Identify which cell holds the provided text, then report its (x, y) central coordinate. 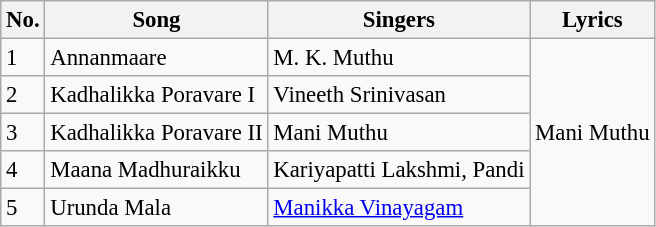
1 (23, 58)
4 (23, 170)
Manikka Vinayagam (399, 208)
Urunda Mala (156, 208)
Vineeth Srinivasan (399, 95)
Kariyapatti Lakshmi, Pandi (399, 170)
No. (23, 20)
Maana Madhuraikku (156, 170)
Kadhalikka Poravare I (156, 95)
Singers (399, 20)
3 (23, 133)
5 (23, 208)
M. K. Muthu (399, 58)
Annanmaare (156, 58)
Song (156, 20)
Lyrics (592, 20)
2 (23, 95)
Kadhalikka Poravare II (156, 133)
